Locate the cell with the specified text and output its (x, y) center coordinate. 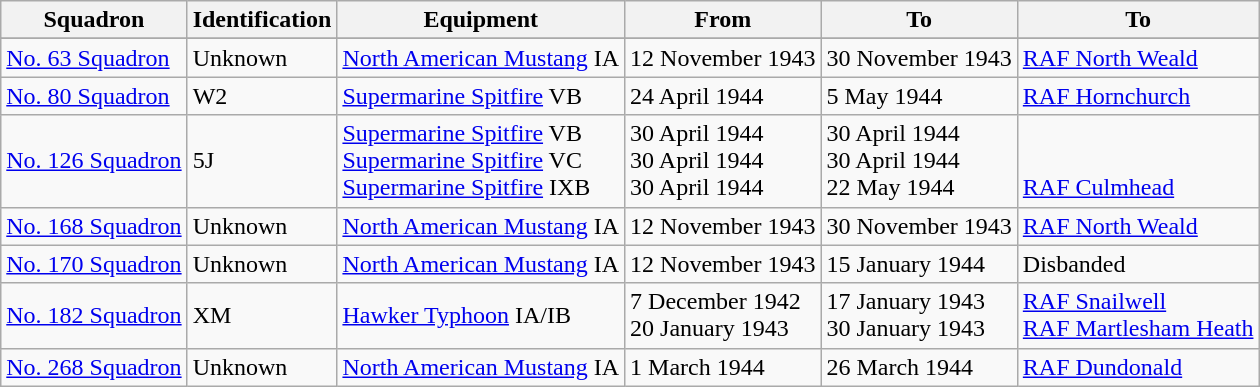
RAF Dundonald (1138, 367)
24 April 1944 (723, 96)
26 March 1944 (919, 367)
RAF Hornchurch (1138, 96)
5 May 1944 (919, 96)
Hawker Typhoon IA/IB (481, 316)
15 January 1944 (919, 264)
No. 63 Squadron (94, 58)
Squadron (94, 20)
5J (262, 161)
No. 182 Squadron (94, 316)
From (723, 20)
30 April 194430 April 194422 May 1944 (919, 161)
Disbanded (1138, 264)
No. 268 Squadron (94, 367)
Identification (262, 20)
1 March 1944 (723, 367)
RAF SnailwellRAF Martlesham Heath (1138, 316)
Equipment (481, 20)
RAF Culmhead (1138, 161)
17 January 194330 January 1943 (919, 316)
Supermarine Spitfire VBSupermarine Spitfire VCSupermarine Spitfire IXB (481, 161)
W2 (262, 96)
No. 170 Squadron (94, 264)
Supermarine Spitfire VB (481, 96)
No. 126 Squadron (94, 161)
No. 80 Squadron (94, 96)
XM (262, 316)
7 December 194220 January 1943 (723, 316)
No. 168 Squadron (94, 226)
30 April 194430 April 194430 April 1944 (723, 161)
